Determine the [X, Y] coordinate at the center of the cell enclosing the given text.  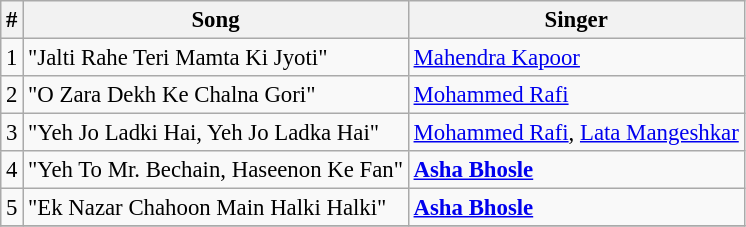
"Yeh Jo Ladki Hai, Yeh Jo Ladka Hai" [216, 133]
2 [12, 95]
Song [216, 20]
5 [12, 208]
"Ek Nazar Chahoon Main Halki Halki" [216, 208]
3 [12, 133]
"Yeh To Mr. Bechain, Haseenon Ke Fan" [216, 170]
Singer [576, 20]
4 [12, 170]
"Jalti Rahe Teri Mamta Ki Jyoti" [216, 58]
Mohammed Rafi, Lata Mangeshkar [576, 133]
Mohammed Rafi [576, 95]
1 [12, 58]
# [12, 20]
Mahendra Kapoor [576, 58]
"O Zara Dekh Ke Chalna Gori" [216, 95]
